Provide the (X, Y) coordinate of the cell's center where the given text is located.  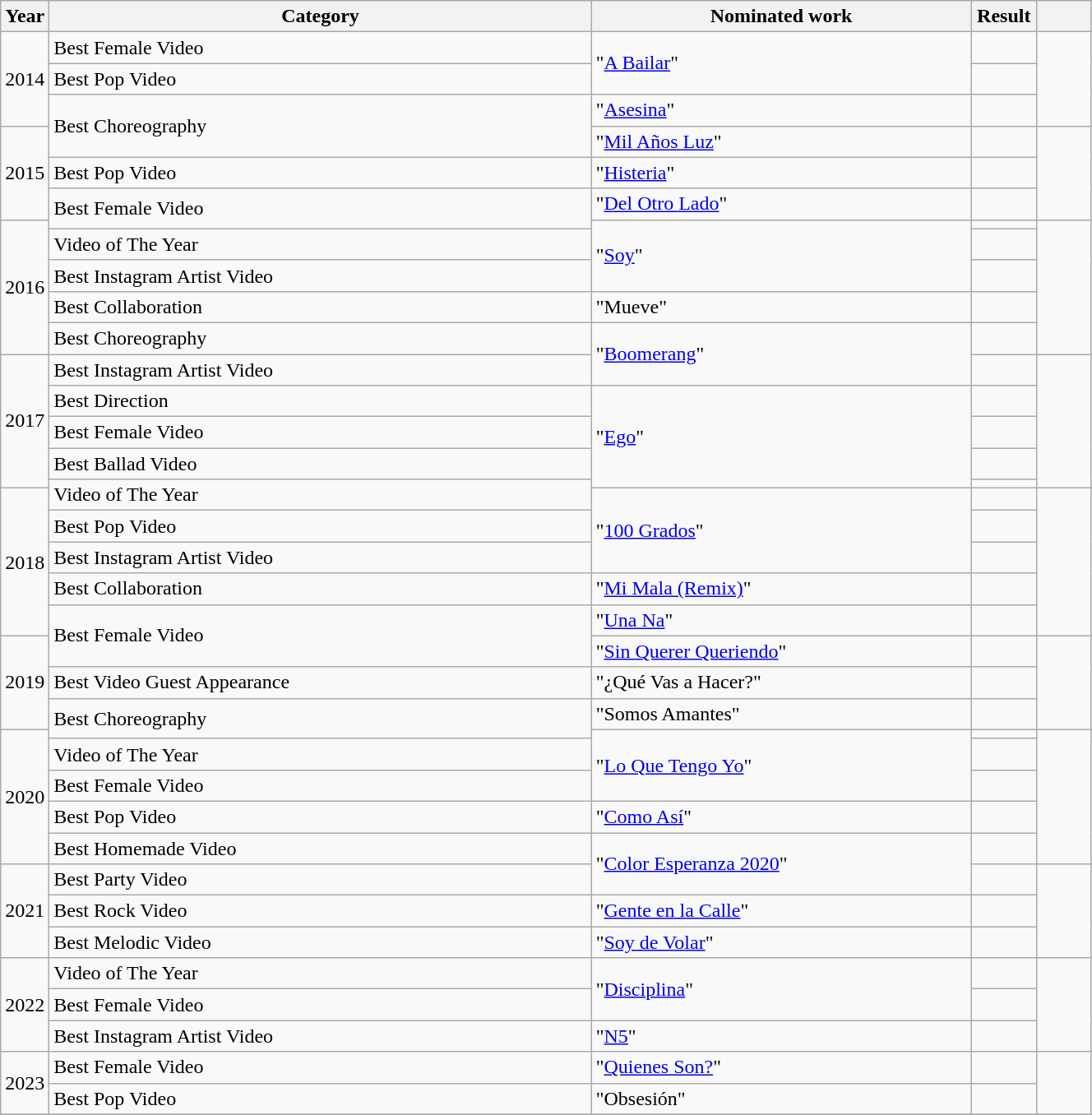
2017 (25, 421)
"Mueve" (781, 307)
"Como Así" (781, 817)
Best Video Guest Appearance (321, 682)
2019 (25, 682)
"Histeria" (781, 173)
"Asesina" (781, 110)
"Gente en la Calle" (781, 911)
"Lo Que Tengo Yo" (781, 765)
"Mi Mala (Remix)" (781, 589)
Best Melodic Video (321, 942)
"Ego" (781, 437)
"¿Qué Vas a Hacer?" (781, 682)
"Somos Amantes" (781, 714)
2014 (25, 79)
"Soy de Volar" (781, 942)
Best Direction (321, 401)
"Mil Años Luz" (781, 141)
Year (25, 16)
2022 (25, 1005)
"Boomerang" (781, 354)
"Sin Querer Queriendo" (781, 651)
Best Party Video (321, 880)
"Quienes Son?" (781, 1067)
"Del Otro Lado" (781, 204)
Best Homemade Video (321, 848)
2021 (25, 911)
Best Ballad Video (321, 464)
"Soy" (781, 255)
Nominated work (781, 16)
Category (321, 16)
"Color Esperanza 2020" (781, 863)
2023 (25, 1083)
"Obsesión" (781, 1099)
"Una Na" (781, 620)
"N5" (781, 1036)
2018 (25, 562)
Best Rock Video (321, 911)
Result (1004, 16)
"100 Grados" (781, 531)
2015 (25, 173)
2020 (25, 796)
2016 (25, 286)
"Disciplina" (781, 989)
"A Bailar" (781, 63)
